From the cell containing the given text, extract its center point as [X, Y] coordinate. 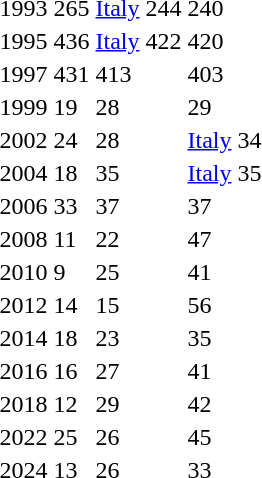
14 [72, 305]
15 [138, 305]
19 [72, 107]
Italy 422 [138, 41]
11 [72, 239]
9 [72, 272]
12 [72, 404]
431 [72, 74]
16 [72, 371]
37 [138, 206]
29 [138, 404]
35 [138, 173]
22 [138, 239]
26 [138, 437]
436 [72, 41]
24 [72, 140]
413 [138, 74]
33 [72, 206]
27 [138, 371]
23 [138, 338]
